Find where the given text appears and provide that cell's center as (X, Y) coordinate. 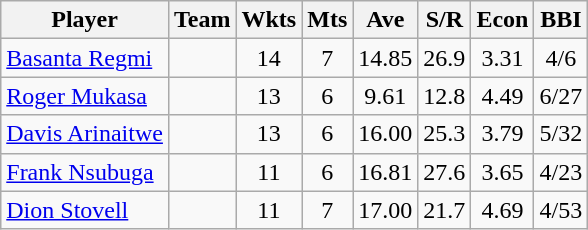
16.81 (386, 172)
3.65 (502, 172)
9.61 (386, 96)
4.49 (502, 96)
4/53 (561, 210)
6/27 (561, 96)
5/32 (561, 134)
Roger Mukasa (85, 96)
25.3 (444, 134)
3.31 (502, 58)
14.85 (386, 58)
Player (85, 20)
Wkts (269, 20)
Davis Arinaitwe (85, 134)
17.00 (386, 210)
21.7 (444, 210)
S/R (444, 20)
Team (202, 20)
Basanta Regmi (85, 58)
27.6 (444, 172)
4/23 (561, 172)
4.69 (502, 210)
14 (269, 58)
Dion Stovell (85, 210)
BBI (561, 20)
12.8 (444, 96)
16.00 (386, 134)
Mts (328, 20)
3.79 (502, 134)
Econ (502, 20)
26.9 (444, 58)
4/6 (561, 58)
Frank Nsubuga (85, 172)
Ave (386, 20)
